Output the [x, y] coordinate of the center of the cell containing the given text.  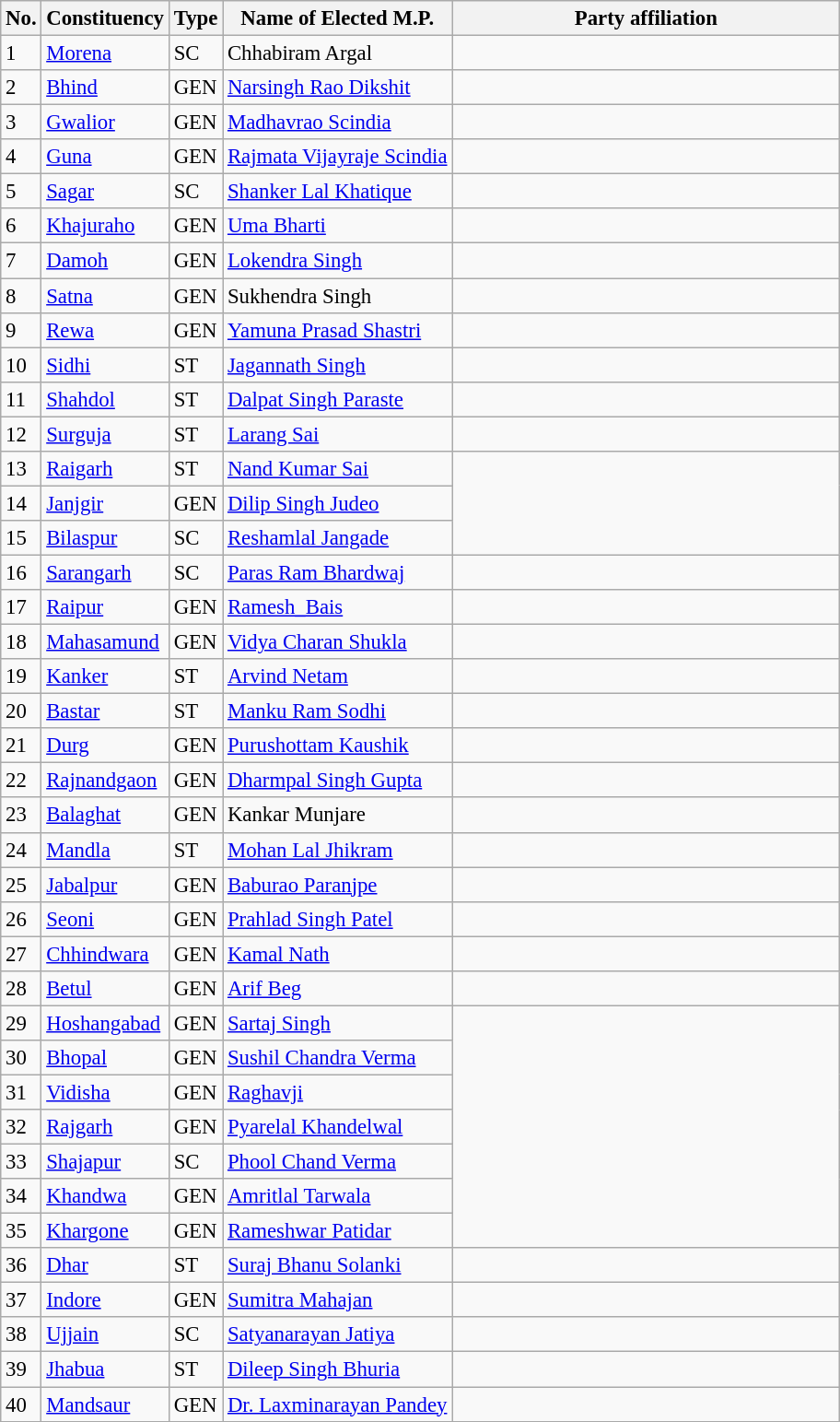
28 [21, 989]
Sartaj Singh [337, 1023]
Mohan Lal Jhikram [337, 850]
4 [21, 157]
38 [21, 1335]
Satyanarayan Jatiya [337, 1335]
Jabalpur [105, 885]
Guna [105, 157]
Lokendra Singh [337, 261]
Jhabua [105, 1369]
35 [21, 1231]
5 [21, 192]
Balaghat [105, 816]
Shajapur [105, 1162]
12 [21, 434]
Manku Ram Sodhi [337, 711]
Nand Kumar Sai [337, 469]
39 [21, 1369]
26 [21, 919]
Raigarh [105, 469]
Yamuna Prasad Shastri [337, 330]
18 [21, 642]
Ujjain [105, 1335]
15 [21, 538]
Narsingh Rao Dikshit [337, 88]
29 [21, 1023]
Satna [105, 296]
Kamal Nath [337, 954]
Kankar Munjare [337, 816]
Shanker Lal Khatique [337, 192]
Sumitra Mahajan [337, 1300]
Arvind Netam [337, 676]
Durg [105, 746]
Dalpat Singh Paraste [337, 399]
33 [21, 1162]
Vidya Charan Shukla [337, 642]
Type [195, 18]
Gwalior [105, 123]
Bhind [105, 88]
Janjgir [105, 503]
Khargone [105, 1231]
37 [21, 1300]
Chhindwara [105, 954]
16 [21, 572]
Mahasamund [105, 642]
Khandwa [105, 1196]
Suraj Bhanu Solanki [337, 1265]
Rajnandgaon [105, 781]
Larang Sai [337, 434]
Dharmpal Singh Gupta [337, 781]
11 [21, 399]
1 [21, 53]
19 [21, 676]
Arif Beg [337, 989]
Sushil Chandra Verma [337, 1058]
40 [21, 1404]
Baburao Paranjpe [337, 885]
Rajmata Vijayraje Scindia [337, 157]
Jagannath Singh [337, 365]
31 [21, 1092]
21 [21, 746]
34 [21, 1196]
Name of Elected M.P. [337, 18]
Dhar [105, 1265]
Rameshwar Patidar [337, 1231]
Prahlad Singh Patel [337, 919]
Rajgarh [105, 1127]
23 [21, 816]
8 [21, 296]
Sidhi [105, 365]
Constituency [105, 18]
Rewa [105, 330]
Dileep Singh Bhuria [337, 1369]
Bhopal [105, 1058]
Indore [105, 1300]
Sukhendra Singh [337, 296]
24 [21, 850]
Betul [105, 989]
30 [21, 1058]
Paras Ram Bhardwaj [337, 572]
36 [21, 1265]
Kanker [105, 676]
Purushottam Kaushik [337, 746]
Raghavji [337, 1092]
Chhabiram Argal [337, 53]
9 [21, 330]
Uma Bharti [337, 226]
Dr. Laxminarayan Pandey [337, 1404]
Surguja [105, 434]
2 [21, 88]
Phool Chand Verma [337, 1162]
10 [21, 365]
Sagar [105, 192]
20 [21, 711]
Seoni [105, 919]
Bilaspur [105, 538]
32 [21, 1127]
Shahdol [105, 399]
6 [21, 226]
Damoh [105, 261]
Mandla [105, 850]
Reshamlal Jangade [337, 538]
Amritlal Tarwala [337, 1196]
Bastar [105, 711]
14 [21, 503]
Madhavrao Scindia [337, 123]
Morena [105, 53]
17 [21, 607]
Party affiliation [647, 18]
Pyarelal Khandelwal [337, 1127]
Hoshangabad [105, 1023]
Khajuraho [105, 226]
Raipur [105, 607]
27 [21, 954]
25 [21, 885]
13 [21, 469]
Vidisha [105, 1092]
7 [21, 261]
3 [21, 123]
No. [21, 18]
Dilip Singh Judeo [337, 503]
Mandsaur [105, 1404]
22 [21, 781]
Ramesh_Bais [337, 607]
Sarangarh [105, 572]
